Capture the cell that displays the provided text and extract its [X, Y] central coordinate. 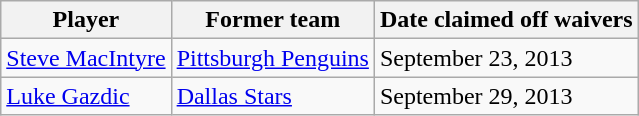
Pittsburgh Penguins [272, 58]
Former team [272, 20]
Date claimed off waivers [506, 20]
September 23, 2013 [506, 58]
Luke Gazdic [86, 96]
Dallas Stars [272, 96]
Player [86, 20]
Steve MacIntyre [86, 58]
September 29, 2013 [506, 96]
